From the cell containing the given text, extract its center point as (X, Y) coordinate. 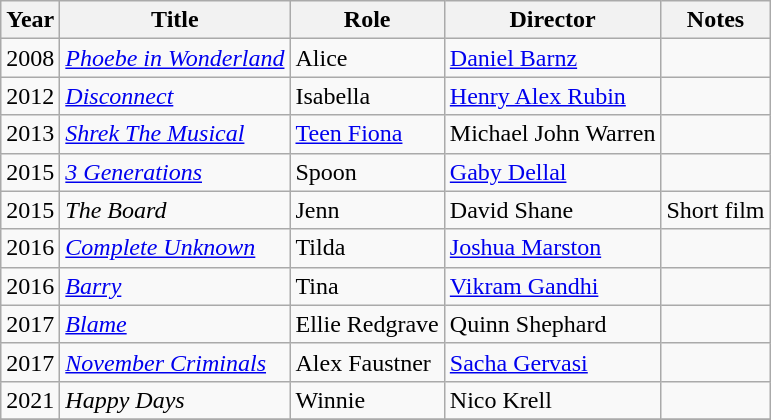
Tilda (367, 248)
Year (30, 20)
Alex Faustner (367, 362)
Shrek The Musical (175, 134)
Ellie Redgrave (367, 324)
2008 (30, 58)
Blame (175, 324)
Henry Alex Rubin (552, 96)
Alice (367, 58)
Isabella (367, 96)
Joshua Marston (552, 248)
Teen Fiona (367, 134)
Sacha Gervasi (552, 362)
Phoebe in Wonderland (175, 58)
2013 (30, 134)
2021 (30, 400)
Gaby Dellal (552, 172)
The Board (175, 210)
Nico Krell (552, 400)
Happy Days (175, 400)
Vikram Gandhi (552, 286)
Barry (175, 286)
David Shane (552, 210)
Jenn (367, 210)
Title (175, 20)
3 Generations (175, 172)
Complete Unknown (175, 248)
2012 (30, 96)
Role (367, 20)
Disconnect (175, 96)
Winnie (367, 400)
November Criminals (175, 362)
Notes (716, 20)
Quinn Shephard (552, 324)
Daniel Barnz (552, 58)
Director (552, 20)
Michael John Warren (552, 134)
Short film (716, 210)
Spoon (367, 172)
Tina (367, 286)
